Output the (X, Y) coordinate of the center of the cell containing the given text.  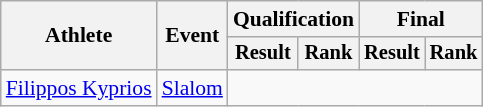
Filippos Kyprios (79, 88)
Final (420, 19)
Slalom (192, 88)
Athlete (79, 36)
Qualification (294, 19)
Event (192, 36)
